Scan for the cell matching the given text and deliver its [x, y] coordinate at center. 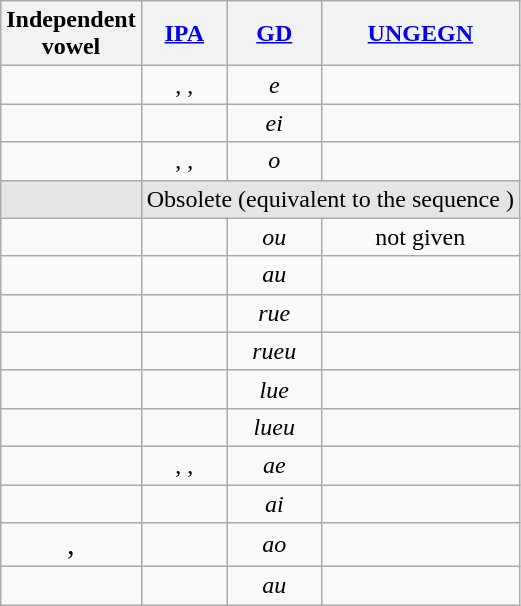
GD [274, 34]
ai [274, 503]
IPA [184, 34]
not given [420, 237]
rueu [274, 351]
rue [274, 313]
UNGEGN [420, 34]
ae [274, 465]
ao [274, 545]
ei [274, 123]
o [274, 161]
e [274, 85]
Independentvowel [71, 34]
lue [274, 389]
ou [274, 237]
Obsolete (equivalent to the sequence ) [330, 199]
lueu [274, 427]
, [71, 545]
